Return the [x, y] coordinate for the center point of the cell that contains the specified text.  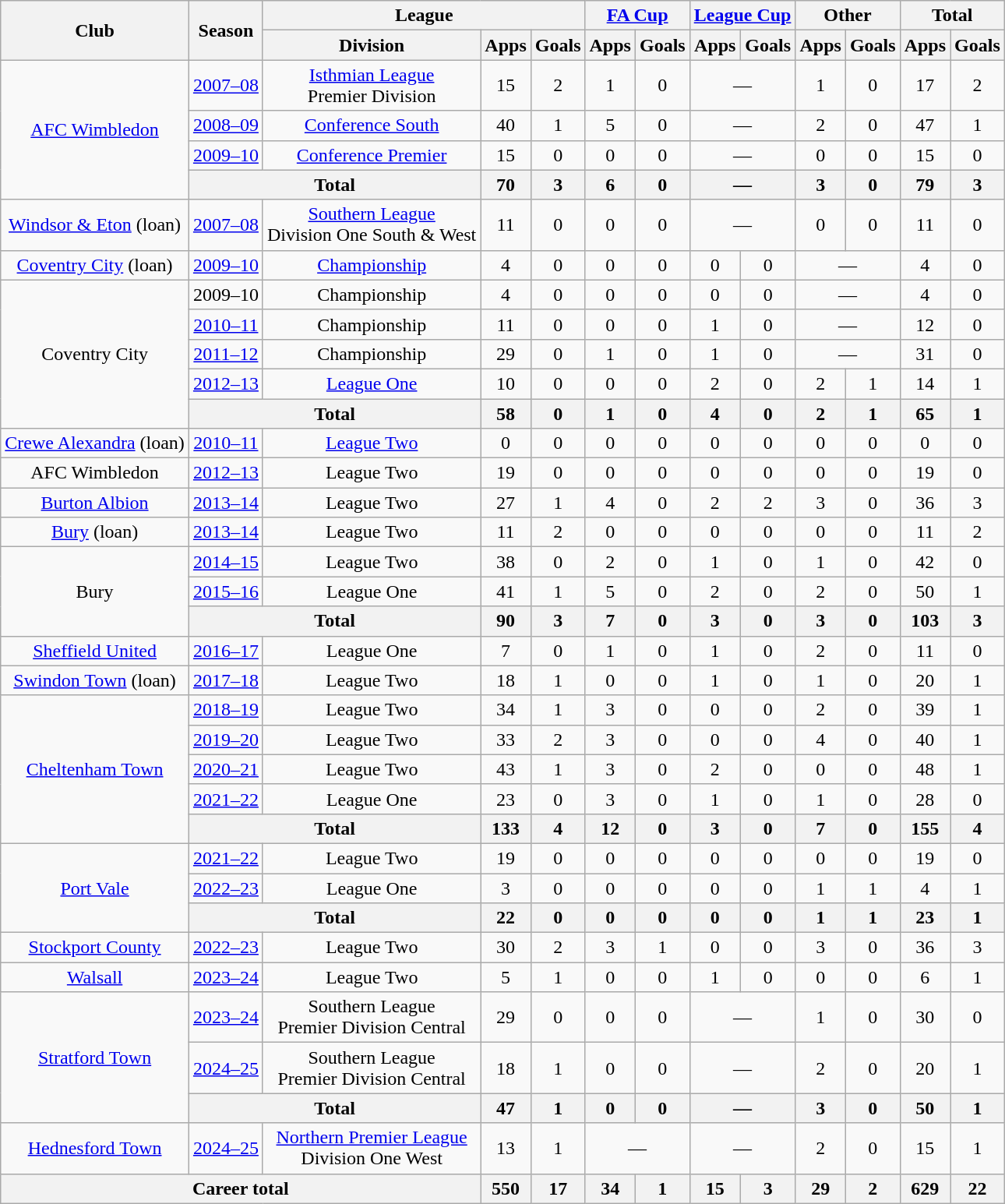
2016–17 [226, 651]
39 [925, 710]
58 [506, 414]
Southern LeagueDivision One South & West [371, 224]
FA Cup [637, 16]
10 [506, 383]
Northern Premier LeagueDivision One West [371, 1149]
Stockport County [95, 948]
Club [95, 30]
2018–19 [226, 710]
43 [506, 769]
Other [848, 16]
Isthmian LeaguePremier Division [371, 86]
Crewe Alexandra (loan) [95, 443]
42 [925, 562]
31 [925, 354]
Season [226, 30]
155 [925, 828]
14 [925, 383]
2014–15 [226, 562]
Hednesford Town [95, 1149]
41 [506, 591]
28 [925, 799]
Bury [95, 591]
2015–16 [226, 591]
38 [506, 562]
Port Vale [95, 888]
2020–21 [226, 769]
629 [925, 1188]
Sheffield United [95, 651]
13 [506, 1149]
Cheltenham Town [95, 769]
90 [506, 621]
Swindon Town (loan) [95, 680]
2008–09 [226, 125]
Windsor & Eton (loan) [95, 224]
Stratford Town [95, 1057]
Walsall [95, 977]
2011–12 [226, 354]
79 [925, 185]
Burton Albion [95, 503]
League [424, 16]
League Cup [742, 16]
2019–20 [226, 740]
48 [925, 769]
Conference Premier [371, 155]
Coventry City [95, 354]
65 [925, 414]
103 [925, 621]
Career total [241, 1188]
550 [506, 1188]
Coventry City (loan) [95, 265]
27 [506, 503]
2017–18 [226, 680]
33 [506, 740]
Conference South [371, 125]
70 [506, 185]
Division [371, 45]
133 [506, 828]
Bury (loan) [95, 532]
